Output the (x, y) coordinate of the center of the cell containing the given text.  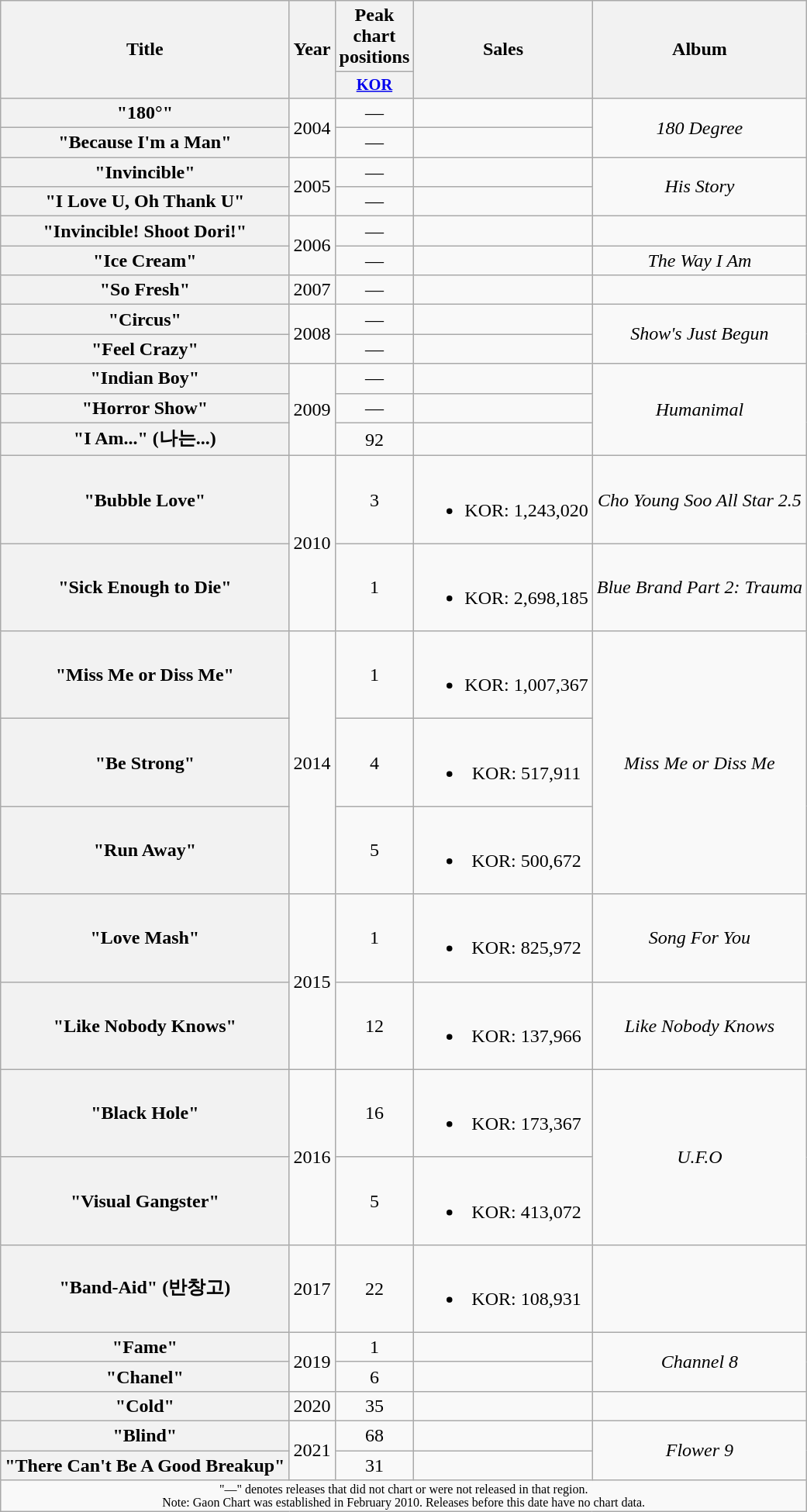
Flower 9 (699, 1451)
2006 (312, 246)
Blue Brand Part 2: Trauma (699, 588)
Sales (503, 50)
12 (374, 1025)
2014 (312, 763)
"Cold" (145, 1406)
U.F.O (699, 1157)
"Black Hole" (145, 1113)
16 (374, 1113)
2010 (312, 544)
"Sick Enough to Die" (145, 588)
KOR: 517,911 (503, 763)
2004 (312, 127)
"Band-Aid" (반창고) (145, 1289)
"Miss Me or Diss Me" (145, 675)
Like Nobody Knows (699, 1025)
35 (374, 1406)
"Fame" (145, 1347)
31 (374, 1465)
Miss Me or Diss Me (699, 763)
"I Am..." (나는...) (145, 439)
"Feel Crazy" (145, 349)
68 (374, 1436)
KOR (374, 85)
2021 (312, 1451)
KOR: 137,966 (503, 1025)
22 (374, 1289)
3 (374, 499)
Year (312, 50)
92 (374, 439)
"Circus" (145, 319)
"Because I'm a Man" (145, 143)
2008 (312, 334)
"Ice Cream" (145, 261)
"Blind" (145, 1436)
"Visual Gangster" (145, 1200)
Humanimal (699, 409)
KOR: 1,007,367 (503, 675)
2009 (312, 409)
2019 (312, 1362)
2016 (312, 1157)
Channel 8 (699, 1362)
"I Love U, Oh Thank U" (145, 202)
KOR: 500,672 (503, 850)
"Like Nobody Knows" (145, 1025)
His Story (699, 187)
"Invincible! Shoot Dori!" (145, 231)
"Bubble Love" (145, 499)
2005 (312, 187)
"180°" (145, 112)
"Invincible" (145, 172)
KOR: 173,367 (503, 1113)
The Way I Am (699, 261)
"Love Mash" (145, 938)
"Horror Show" (145, 408)
180 Degree (699, 127)
KOR: 108,931 (503, 1289)
KOR: 1,243,020 (503, 499)
4 (374, 763)
Show's Just Begun (699, 334)
KOR: 2,698,185 (503, 588)
Song For You (699, 938)
2007 (312, 290)
2017 (312, 1289)
"Run Away" (145, 850)
KOR: 825,972 (503, 938)
"There Can't Be A Good Breakup" (145, 1465)
Cho Young Soo All Star 2.5 (699, 499)
2015 (312, 982)
"So Fresh" (145, 290)
2020 (312, 1406)
"Chanel" (145, 1376)
Peak chart positions (374, 36)
Album (699, 50)
"Indian Boy" (145, 378)
Title (145, 50)
6 (374, 1376)
KOR: 413,072 (503, 1200)
"Be Strong" (145, 763)
